Detect which cell encompasses the target text, then output its [X, Y] center coordinate. 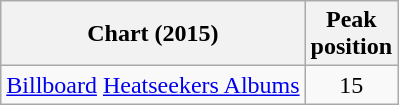
Billboard Heatseekers Albums [153, 85]
Chart (2015) [153, 34]
15 [351, 85]
Peakposition [351, 34]
